Identify which cell holds the provided text, then report its [x, y] central coordinate. 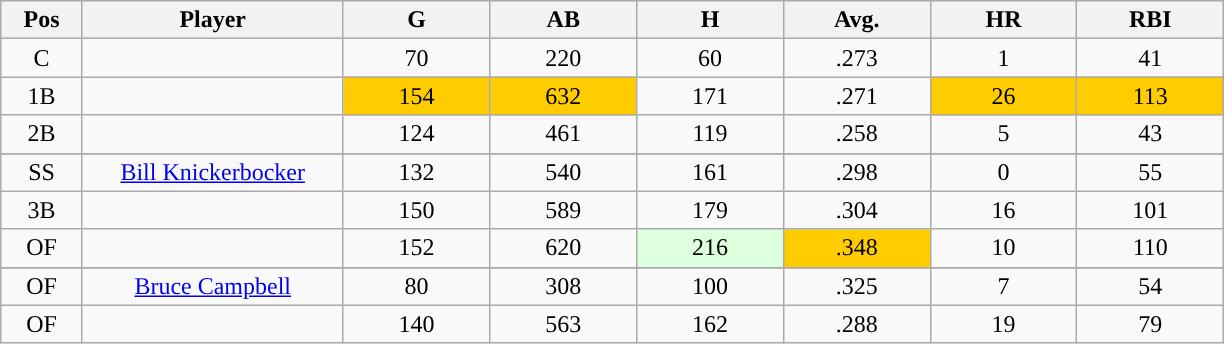
70 [416, 58]
140 [416, 324]
3B [42, 210]
.271 [856, 96]
Avg. [856, 20]
RBI [1150, 20]
161 [710, 172]
563 [564, 324]
113 [1150, 96]
124 [416, 134]
.298 [856, 172]
110 [1150, 248]
461 [564, 134]
154 [416, 96]
162 [710, 324]
119 [710, 134]
171 [710, 96]
60 [710, 58]
152 [416, 248]
1B [42, 96]
308 [564, 286]
Player [212, 20]
7 [1004, 286]
.348 [856, 248]
.325 [856, 286]
43 [1150, 134]
632 [564, 96]
.304 [856, 210]
Bill Knickerbocker [212, 172]
101 [1150, 210]
Pos [42, 20]
AB [564, 20]
132 [416, 172]
G [416, 20]
41 [1150, 58]
C [42, 58]
589 [564, 210]
26 [1004, 96]
216 [710, 248]
H [710, 20]
10 [1004, 248]
540 [564, 172]
5 [1004, 134]
620 [564, 248]
.288 [856, 324]
HR [1004, 20]
80 [416, 286]
SS [42, 172]
150 [416, 210]
100 [710, 286]
.258 [856, 134]
19 [1004, 324]
179 [710, 210]
220 [564, 58]
.273 [856, 58]
1 [1004, 58]
16 [1004, 210]
55 [1150, 172]
2B [42, 134]
0 [1004, 172]
54 [1150, 286]
Bruce Campbell [212, 286]
79 [1150, 324]
